Detect which cell encompasses the target text, then output its (X, Y) center coordinate. 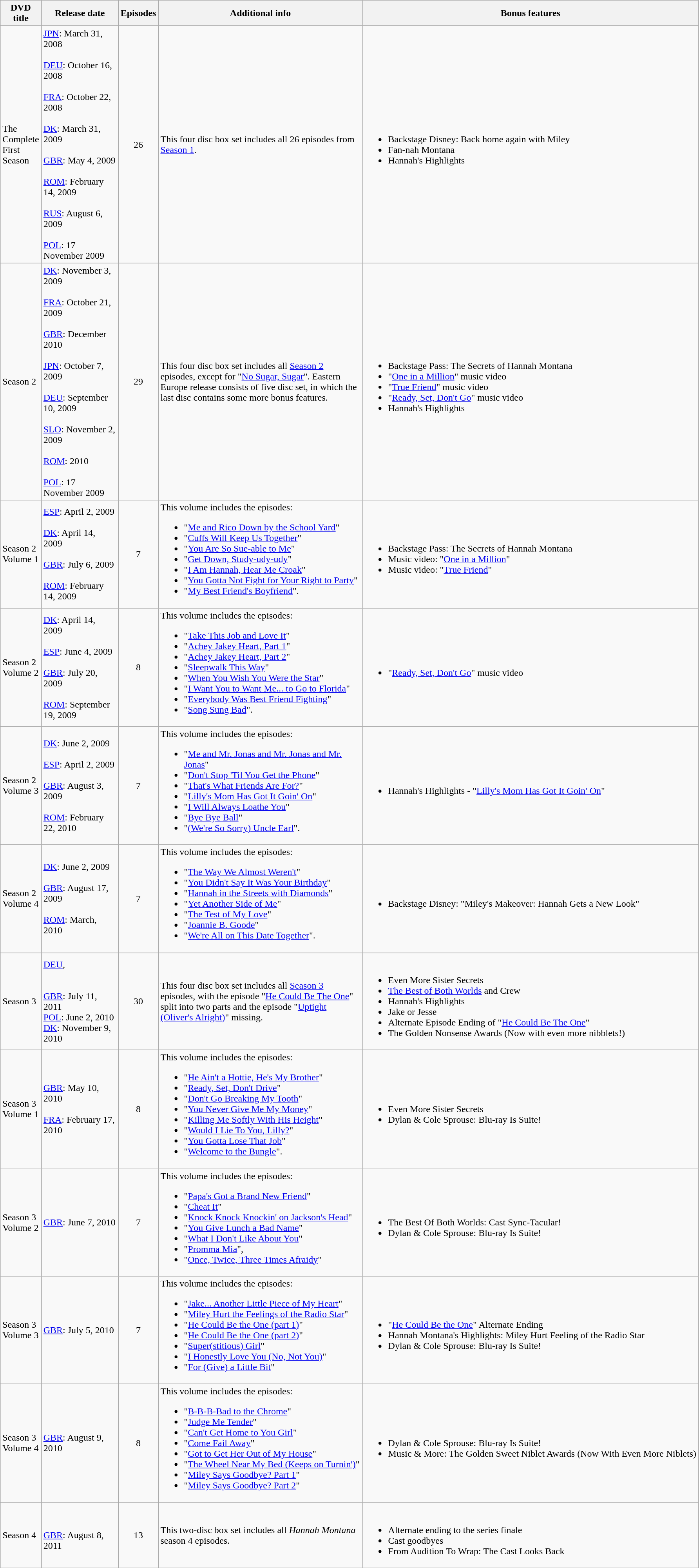
"Ready, Set, Don't Go" music video (531, 667)
GBR: June 7, 2010 (80, 1222)
Season 4 (21, 1535)
Even More Sister SecretsDylan & Cole Sprouse: Blu-ray Is Suite! (531, 1109)
Backstage Disney: Back home again with MileyFan-nah MontanaHannah's Highlights (531, 144)
GBR: August 9, 2010 (80, 1443)
"He Could Be the One" Alternate EndingHannah Montana's Highlights: Miley Hurt Feeling of the Radio StarDylan & Cole Sprouse: Blu-ray Is Suite! (531, 1330)
GBR: August 8, 2011 (80, 1535)
This four disc box set includes all 26 episodes from Season 1. (260, 144)
Season 2 Volume 1 (21, 554)
DK: June 2, 2009GBR: August 17, 2009ROM: March, 2010 (80, 898)
Additional info (260, 13)
26 (138, 144)
ESP: April 2, 2009DK: April 14, 2009GBR: July 6, 2009ROM: February 14, 2009 (80, 554)
Season 2 Volume 4 (21, 898)
Release date (80, 13)
Season 2 (21, 382)
Season 3 (21, 1001)
Season 3 Volume 1 (21, 1109)
Dylan & Cole Sprouse: Blu-ray Is Suite!Music & More: The Golden Sweet Niblet Awards (Now With Even More Niblets) (531, 1443)
Season 2 Volume 2 (21, 667)
Backstage Pass: The Secrets of Hannah MontanaMusic video: "One in a Million"Music video: "True Friend" (531, 554)
Season 3 Volume 4 (21, 1443)
GBR: May 10, 2010FRA: February 17, 2010 (80, 1109)
DVD title (21, 13)
Season 2 Volume 3 (21, 786)
The Best Of Both Worlds: Cast Sync-Tacular!Dylan & Cole Sprouse: Blu-ray Is Suite! (531, 1222)
DK: June 2, 2009ESP: April 2, 2009GBR: August 3, 2009ROM: February 22, 2010 (80, 786)
DK: April 14, 2009ESP: June 4, 2009GBR: July 20, 2009ROM: September 19, 2009 (80, 667)
Hannah's Highlights - "Lilly's Mom Has Got It Goin' On" (531, 786)
DEU,GBR: July 11, 2011POL: June 2, 2010 DK: November 9, 2010 (80, 1001)
30 (138, 1001)
GBR: July 5, 2010 (80, 1330)
29 (138, 382)
The Complete First Season (21, 144)
Alternate ending to the series finaleCast goodbyesFrom Audition To Wrap: The Cast Looks Back (531, 1535)
Season 3 Volume 3 (21, 1330)
This two-disc box set includes all Hannah Montana season 4 episodes. (260, 1535)
13 (138, 1535)
Episodes (138, 13)
Season 3 Volume 2 (21, 1222)
Bonus features (531, 13)
Backstage Disney: "Miley's Makeover: Hannah Gets a New Look" (531, 898)
